Detect which cell encompasses the target text, then output its (x, y) center coordinate. 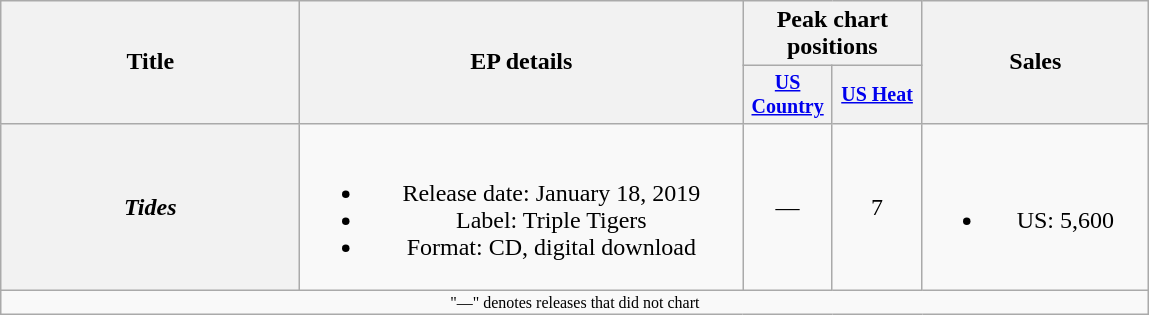
EP details (522, 62)
Peak chart positions (832, 34)
Tides (150, 206)
Release date: January 18, 2019Label: Triple TigersFormat: CD, digital download (522, 206)
7 (876, 206)
"—" denotes releases that did not chart (575, 302)
— (788, 206)
US: 5,600 (1036, 206)
US Heat (876, 94)
Title (150, 62)
US Country (788, 94)
Sales (1036, 62)
